Detect which cell encompasses the target text, then output its (X, Y) center coordinate. 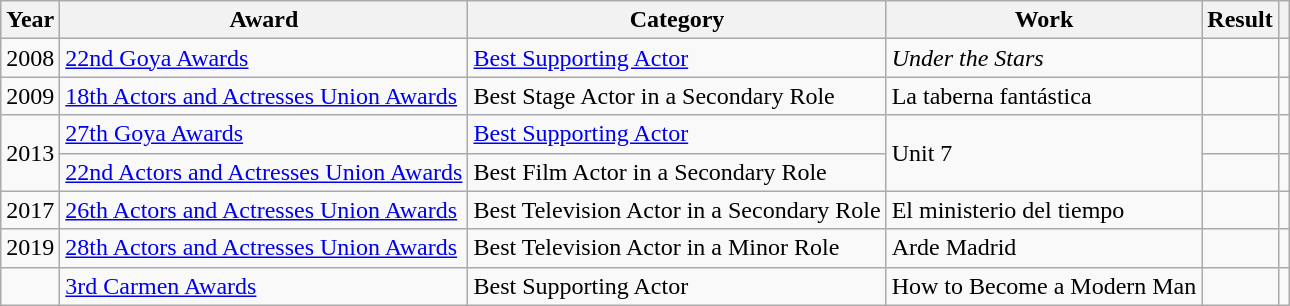
Best Television Actor in a Minor Role (677, 248)
2013 (30, 153)
22nd Actors and Actresses Union Awards (264, 172)
2019 (30, 248)
Best Film Actor in a Secondary Role (677, 172)
How to Become a Modern Man (1044, 286)
2009 (30, 96)
Best Television Actor in a Secondary Role (677, 210)
28th Actors and Actresses Union Awards (264, 248)
Category (677, 20)
Award (264, 20)
Best Stage Actor in a Secondary Role (677, 96)
22nd Goya Awards (264, 58)
27th Goya Awards (264, 134)
Result (1240, 20)
26th Actors and Actresses Union Awards (264, 210)
18th Actors and Actresses Union Awards (264, 96)
Work (1044, 20)
Unit 7 (1044, 153)
Under the Stars (1044, 58)
3rd Carmen Awards (264, 286)
La taberna fantástica (1044, 96)
2008 (30, 58)
El ministerio del tiempo (1044, 210)
Year (30, 20)
2017 (30, 210)
Arde Madrid (1044, 248)
